Provide the [X, Y] coordinate of the cell's center where the given text is located.  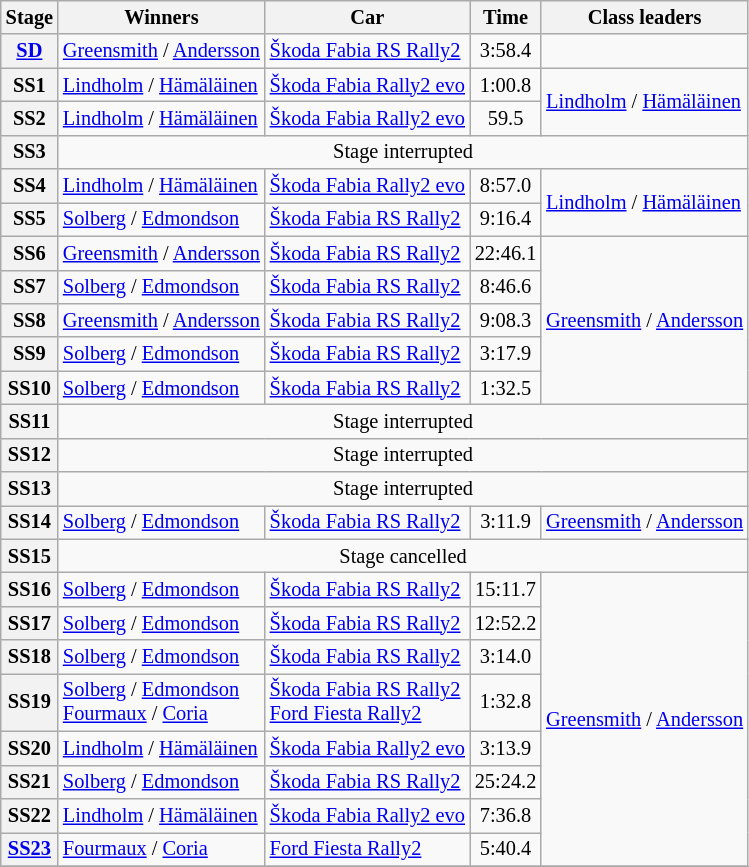
SS10 [30, 388]
Car [368, 17]
8:57.0 [506, 186]
SS22 [30, 815]
Fourmaux / Coria [162, 849]
3:14.0 [506, 657]
12:52.2 [506, 623]
8:46.6 [506, 287]
SS11 [30, 421]
SS21 [30, 782]
7:36.8 [506, 815]
SS1 [30, 85]
SS8 [30, 320]
3:13.9 [506, 748]
SS18 [30, 657]
15:11.7 [506, 589]
SS6 [30, 253]
SD [30, 51]
3:58.4 [506, 51]
Ford Fiesta Rally2 [368, 849]
9:16.4 [506, 219]
SS15 [30, 556]
9:08.3 [506, 320]
Class leaders [644, 17]
3:17.9 [506, 354]
Škoda Fabia RS Rally2Ford Fiesta Rally2 [368, 702]
SS16 [30, 589]
SS9 [30, 354]
SS2 [30, 118]
1:00.8 [506, 85]
1:32.8 [506, 702]
SS17 [30, 623]
SS19 [30, 702]
25:24.2 [506, 782]
Solberg / EdmondsonFourmaux / Coria [162, 702]
SS12 [30, 455]
SS20 [30, 748]
22:46.1 [506, 253]
SS7 [30, 287]
Stage cancelled [403, 556]
SS23 [30, 849]
Stage [30, 17]
5:40.4 [506, 849]
SS4 [30, 186]
SS13 [30, 489]
SS5 [30, 219]
3:11.9 [506, 522]
59.5 [506, 118]
Time [506, 17]
SS3 [30, 152]
Winners [162, 17]
1:32.5 [506, 388]
SS14 [30, 522]
